Detect which cell encompasses the target text, then output its [x, y] center coordinate. 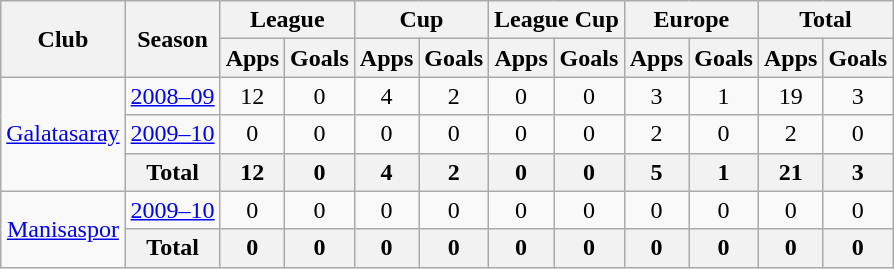
League [287, 20]
2008–09 [172, 96]
21 [790, 172]
5 [656, 172]
Cup [421, 20]
Club [63, 39]
League Cup [557, 20]
19 [790, 96]
Galatasaray [63, 134]
Season [172, 39]
Europe [691, 20]
Manisaspor [63, 229]
